Capture the cell that displays the provided text and extract its [X, Y] central coordinate. 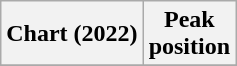
Peakposition [189, 34]
Chart (2022) [72, 34]
